From the cell containing the given text, extract its center point as (x, y) coordinate. 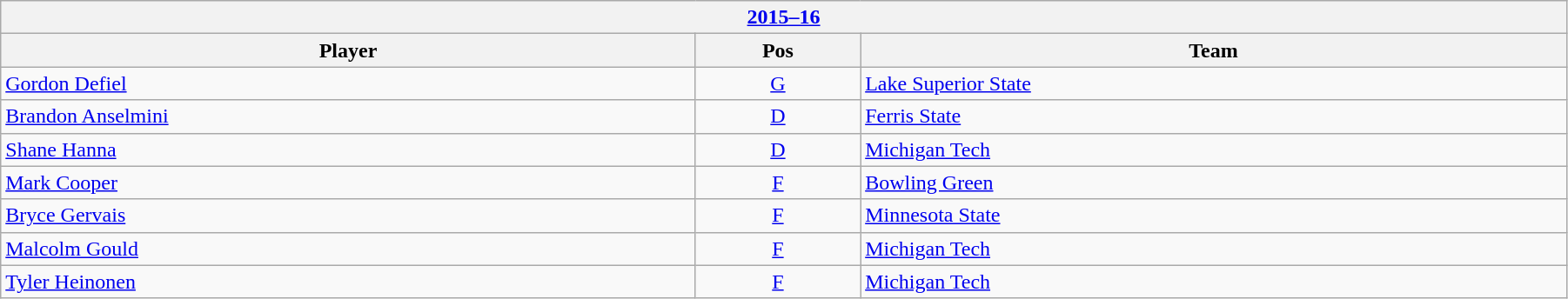
Bryce Gervais (348, 216)
Tyler Heinonen (348, 282)
Bowling Green (1214, 183)
2015–16 (784, 17)
Pos (778, 50)
Shane Hanna (348, 149)
Gordon Defiel (348, 83)
Lake Superior State (1214, 83)
Mark Cooper (348, 183)
Brandon Anselmini (348, 116)
Player (348, 50)
Ferris State (1214, 116)
Minnesota State (1214, 216)
G (778, 83)
Malcolm Gould (348, 249)
Team (1214, 50)
